Detect which cell encompasses the target text, then output its [x, y] center coordinate. 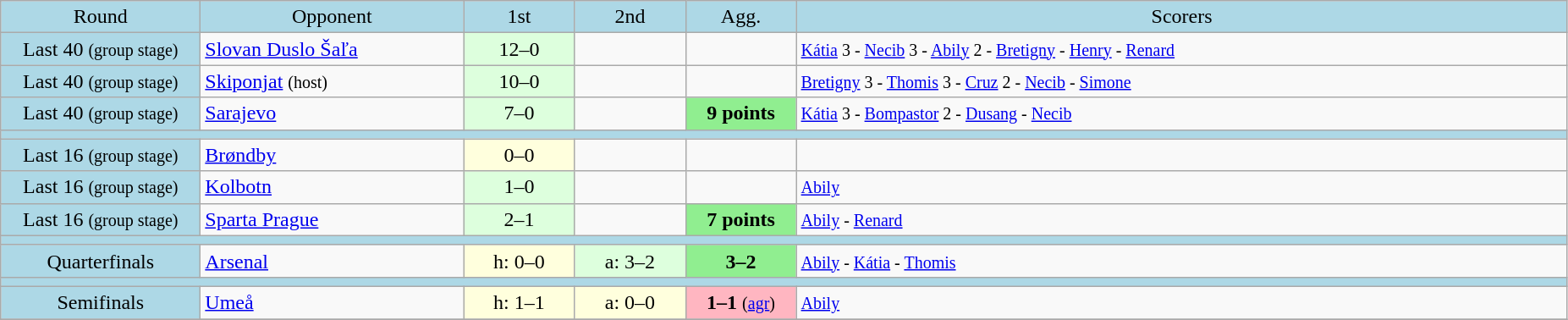
7 points [741, 219]
0–0 [520, 155]
10–0 [520, 81]
Arsenal [332, 261]
Skiponjat (host) [332, 81]
Kátia 3 - Bompastor 2 - Dusang - Necib [1181, 113]
Abily - Renard [1181, 219]
1st [520, 17]
Round [101, 17]
2nd [630, 17]
Kolbotn [332, 187]
a: 3–2 [630, 261]
Abily - Kátia - Thomis [1181, 261]
h: 0–0 [520, 261]
9 points [741, 113]
Agg. [741, 17]
3–2 [741, 261]
7–0 [520, 113]
Umeå [332, 302]
Brøndby [332, 155]
1–1 (agr) [741, 302]
Quarterfinals [101, 261]
Sparta Prague [332, 219]
12–0 [520, 49]
1–0 [520, 187]
a: 0–0 [630, 302]
Sarajevo [332, 113]
Semifinals [101, 302]
Opponent [332, 17]
h: 1–1 [520, 302]
2–1 [520, 219]
Bretigny 3 - Thomis 3 - Cruz 2 - Necib - Simone [1181, 81]
Kátia 3 - Necib 3 - Abily 2 - Bretigny - Henry - Renard [1181, 49]
Slovan Duslo Šaľa [332, 49]
Scorers [1181, 17]
